Capture the cell that displays the provided text and extract its (x, y) central coordinate. 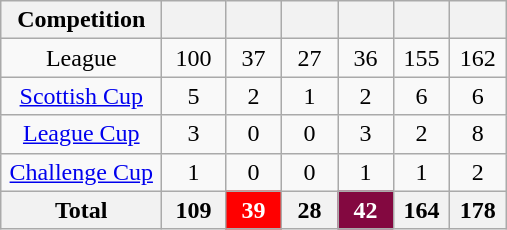
155 (422, 58)
Scottish Cup (82, 96)
42 (366, 210)
178 (478, 210)
39 (253, 210)
36 (366, 58)
28 (309, 210)
162 (478, 58)
League (82, 58)
109 (194, 210)
37 (253, 58)
Challenge Cup (82, 172)
Total (82, 210)
Competition (82, 20)
27 (309, 58)
100 (194, 58)
5 (194, 96)
164 (422, 210)
8 (478, 134)
League Cup (82, 134)
